Scan for the cell matching the given text and deliver its [x, y] coordinate at center. 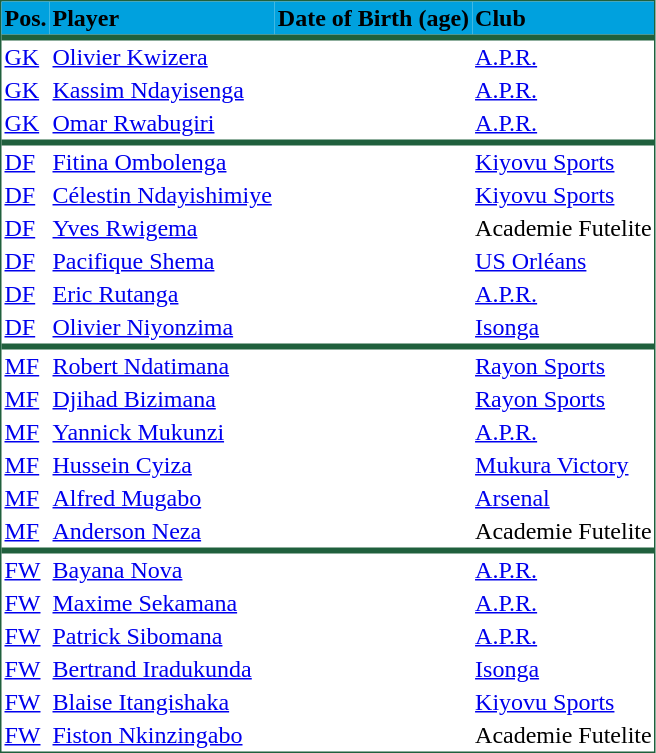
Omar Rwabugiri [162, 122]
Hussein Cyiza [162, 464]
Yves Rwigema [162, 228]
US Orléans [564, 260]
Célestin Ndayishimiye [162, 194]
Maxime Sekamana [162, 602]
Bertrand Iradukunda [162, 668]
Bayana Nova [162, 570]
Mukura Victory [564, 464]
Yannick Mukunzi [162, 432]
Alfred Mugabo [162, 498]
Patrick Sibomana [162, 636]
Club [564, 18]
Djihad Bizimana [162, 398]
Arsenal [564, 498]
Date of Birth (age) [374, 18]
Olivier Niyonzima [162, 326]
Eric Rutanga [162, 294]
Player [162, 18]
Pacifique Shema [162, 260]
Olivier Kwizera [162, 56]
Robert Ndatimana [162, 366]
Anderson Neza [162, 530]
Blaise Itangishaka [162, 702]
Pos. [26, 18]
Fiston Nkinzingabo [162, 734]
Kassim Ndayisenga [162, 90]
Fitina Ombolenga [162, 162]
